Return the [X, Y] coordinate for the center point of the cell that contains the specified text.  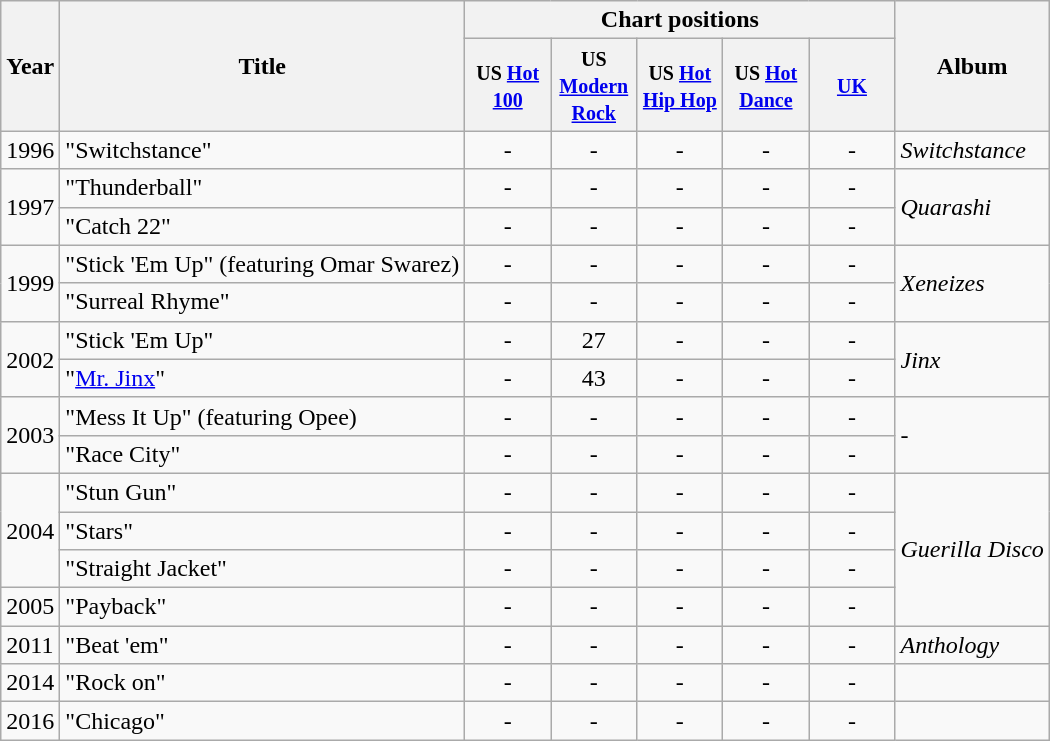
"Straight Jacket" [262, 569]
"Race City" [262, 454]
2005 [30, 607]
2014 [30, 683]
"Stars" [262, 531]
Title [262, 66]
"Stick 'Em Up" (featuring Omar Swarez) [262, 264]
US Hot Dance [766, 85]
27 [594, 340]
Xeneizes [972, 283]
"Switchstance" [262, 150]
1999 [30, 283]
"Mr. Jinx" [262, 378]
"Mess It Up" (featuring Opee) [262, 416]
2011 [30, 645]
"Stick 'Em Up" [262, 340]
Anthology [972, 645]
Chart positions [680, 20]
US Hot 100 [508, 85]
"Stun Gun" [262, 492]
"Surreal Rhyme" [262, 302]
UK [852, 85]
US Hot Hip Hop [680, 85]
"Catch 22" [262, 226]
2004 [30, 530]
"Thunderball" [262, 188]
2016 [30, 721]
Jinx [972, 359]
Year [30, 66]
1997 [30, 207]
Guerilla Disco [972, 549]
US Modern Rock [594, 85]
1996 [30, 150]
2003 [30, 435]
Quarashi [972, 207]
"Chicago" [262, 721]
2002 [30, 359]
43 [594, 378]
"Payback" [262, 607]
"Beat 'em" [262, 645]
Switchstance [972, 150]
Album [972, 66]
"Rock on" [262, 683]
